Return [X, Y] of the center of cell containing provided text 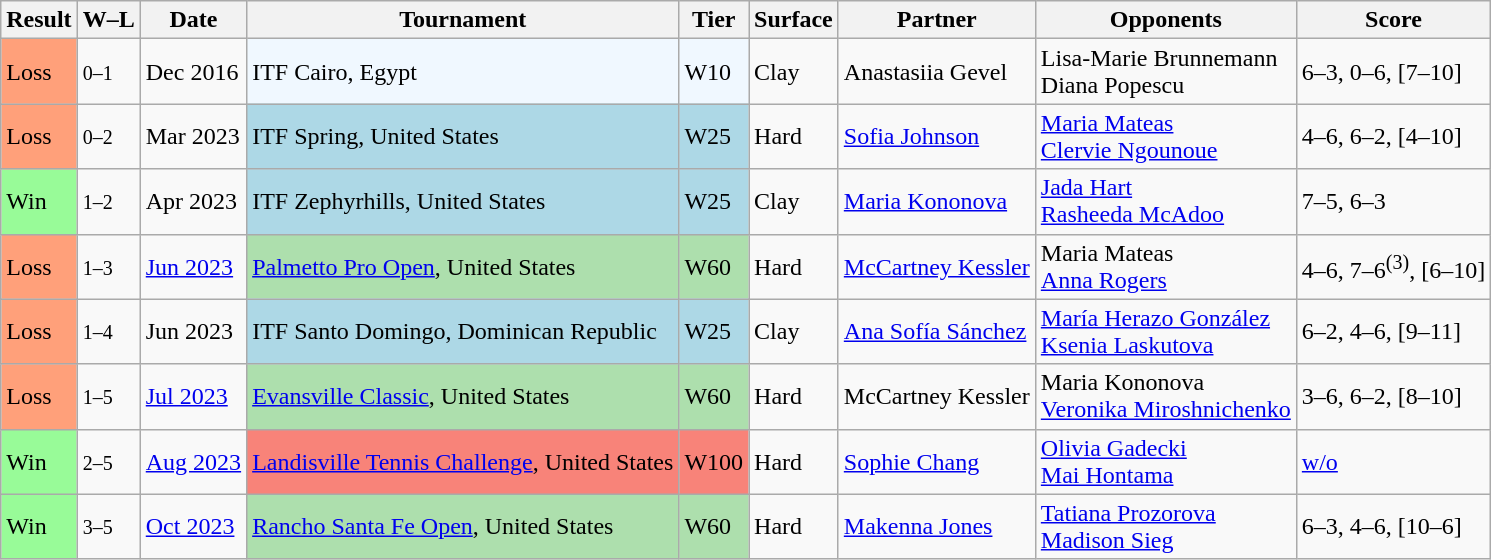
Evansville Classic, United States [463, 396]
Landisville Tennis Challenge, United States [463, 462]
Palmetto Pro Open, United States [463, 266]
6–3, 0–6, [7–10] [1393, 72]
Makenna Jones [936, 526]
Maria Kononova Veronika Miroshnichenko [1166, 396]
Surface [794, 20]
4–6, 7–6(3), [6–10] [1393, 266]
ITF Santo Domingo, Dominican Republic [463, 332]
Maria Kononova [936, 202]
Lisa-Marie Brunnemann Diana Popescu [1166, 72]
W100 [714, 462]
Tournament [463, 20]
Result [39, 20]
Score [1393, 20]
0–2 [108, 136]
Partner [936, 20]
1–3 [108, 266]
W10 [714, 72]
Opponents [1166, 20]
2–5 [108, 462]
Jada Hart Rasheeda McAdoo [1166, 202]
Olivia Gadecki Mai Hontama [1166, 462]
Rancho Santa Fe Open, United States [463, 526]
6–3, 4–6, [10–6] [1393, 526]
Jul 2023 [193, 396]
Aug 2023 [193, 462]
Sophie Chang [936, 462]
Oct 2023 [193, 526]
ITF Cairo, Egypt [463, 72]
ITF Spring, United States [463, 136]
4–6, 6–2, [4–10] [1393, 136]
1–5 [108, 396]
Maria Mateas Anna Rogers [1166, 266]
Tatiana Prozorova Madison Sieg [1166, 526]
7–5, 6–3 [1393, 202]
Mar 2023 [193, 136]
1–2 [108, 202]
Maria Mateas Clervie Ngounoue [1166, 136]
Sofia Johnson [936, 136]
Tier [714, 20]
Anastasiia Gevel [936, 72]
1–4 [108, 332]
Date [193, 20]
3–6, 6–2, [8–10] [1393, 396]
María Herazo González Ksenia Laskutova [1166, 332]
W–L [108, 20]
w/o [1393, 462]
6–2, 4–6, [9–11] [1393, 332]
0–1 [108, 72]
Dec 2016 [193, 72]
Ana Sofía Sánchez [936, 332]
3–5 [108, 526]
Apr 2023 [193, 202]
ITF Zephyrhills, United States [463, 202]
